For the text-containing cell, return its midpoint in (X, Y) coordinate format. 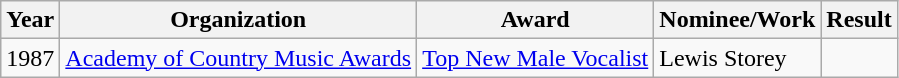
Lewis Storey (738, 58)
Year (30, 20)
Organization (238, 20)
Top New Male Vocalist (536, 58)
Nominee/Work (738, 20)
Award (536, 20)
Result (859, 20)
1987 (30, 58)
Academy of Country Music Awards (238, 58)
